Return [x, y] of the center of cell containing provided text 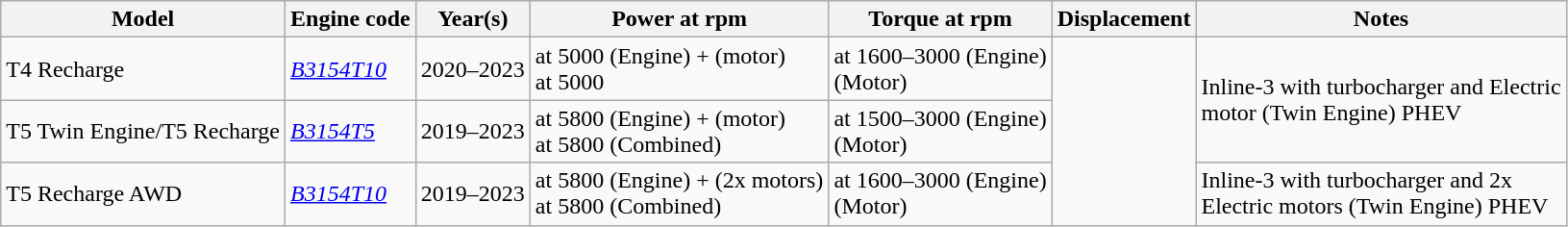
T5 Twin Engine/T5 Recharge [143, 131]
Engine code [351, 19]
Notes [1381, 19]
Year(s) [473, 19]
T4 Recharge [143, 69]
Inline-3 with turbocharger and 2xElectric motors (Twin Engine) PHEV [1381, 194]
T5 Recharge AWD [143, 194]
at 5800 (Engine) + (motor) at 5800 (Combined) [679, 131]
Model [143, 19]
B3154T5 [351, 131]
Displacement [1124, 19]
at 5800 (Engine) + (2x motors) at 5800 (Combined) [679, 194]
Torque at rpm [940, 19]
Power at rpm [679, 19]
at 5000 (Engine) + (motor) at 5000 [679, 69]
at 1500–3000 (Engine) (Motor) [940, 131]
2020–2023 [473, 69]
Inline-3 with turbocharger and Electricmotor (Twin Engine) PHEV [1381, 100]
